Return the [X, Y] coordinate for the center point of the cell that contains the specified text.  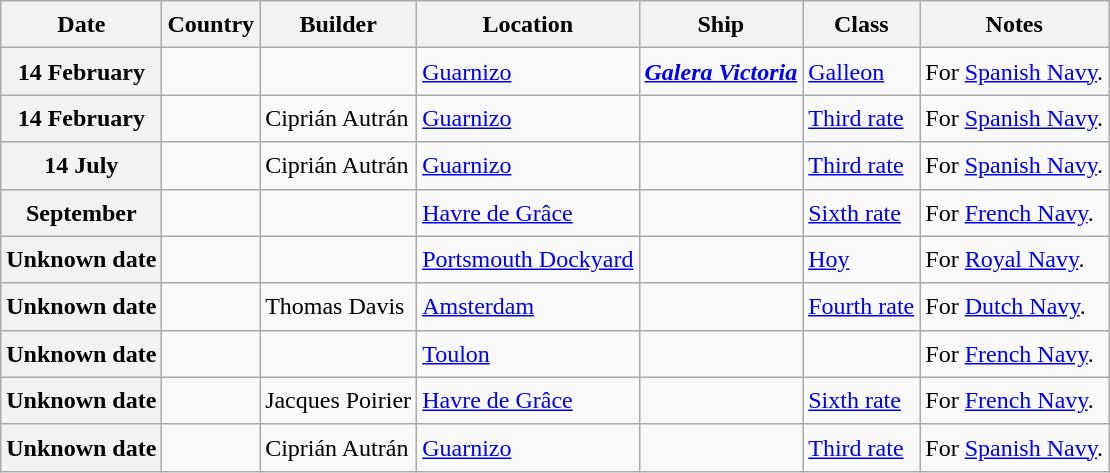
Notes [1014, 24]
Ship [721, 24]
For Royal Navy. [1014, 260]
September [82, 212]
Thomas Davis [338, 306]
Fourth rate [862, 306]
Class [862, 24]
Hoy [862, 260]
Galleon [862, 72]
Location [528, 24]
Country [211, 24]
Amsterdam [528, 306]
14 July [82, 166]
Builder [338, 24]
For Dutch Navy. [1014, 306]
Galera Victoria [721, 72]
Date [82, 24]
Jacques Poirier [338, 400]
Portsmouth Dockyard [528, 260]
Toulon [528, 354]
